Scan for the cell matching the given text and deliver its (X, Y) coordinate at center. 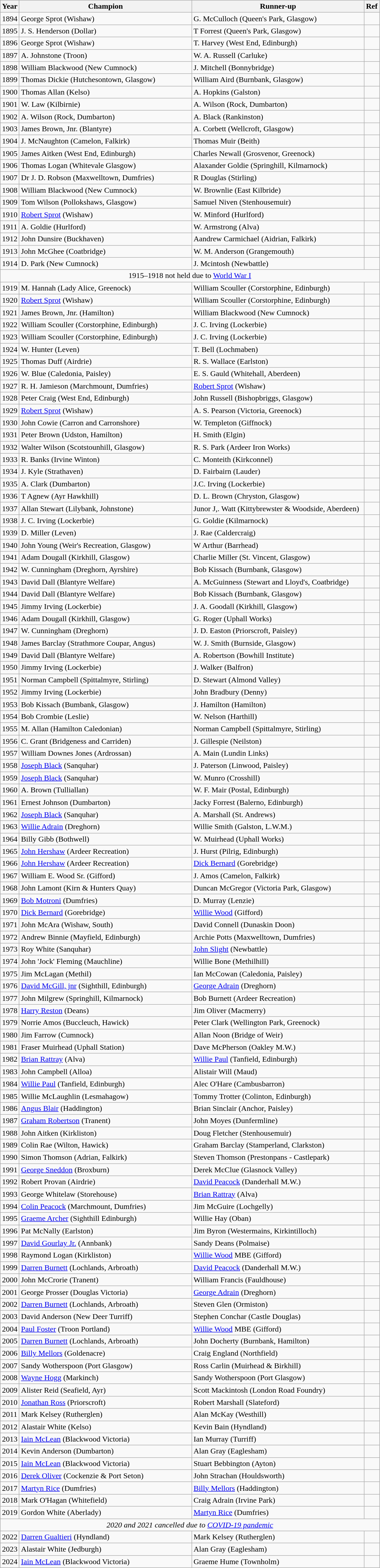
2019 (10, 1512)
1983 (10, 1072)
2000 (10, 1280)
Bob Crombie (Leslie) (106, 716)
R Douglas (Stirling) (278, 178)
1894 (10, 19)
2006 (10, 1353)
1930 (10, 423)
1895 (10, 31)
1896 (10, 43)
1971 (10, 925)
John Bradbury (Denny) (278, 692)
W. M. Anderson (Grangemouth) (278, 251)
1922 (10, 325)
William Francis (Fauldhouse) (278, 1280)
1995 (10, 1219)
A. Johnstone (Troon) (106, 55)
A. Goldie (Hurlford) (106, 227)
D. Murray (Lenzie) (278, 900)
Archie Potts (Maxwelltown, Dumfries) (278, 937)
1909 (10, 202)
Sandy Deans (Polmaise) (278, 1243)
Mark O'Hagan (Whitefield) (106, 1500)
1921 (10, 312)
2012 (10, 1427)
1981 (10, 1047)
Craig England (Northfield) (278, 1353)
1998 (10, 1255)
Peter Brown (Udston, Hamilton) (106, 435)
Walter Wilson (Scotstounhill, Glasgow) (106, 447)
1931 (10, 435)
W. Templeton (Giffnock) (278, 423)
Ernest Johnson (Dumbarton) (106, 802)
Derek Oliver (Cockenzie & Port Seton) (106, 1476)
W. Hunter (Leven) (106, 349)
Fraser Muirhead (Uphall Station) (106, 1047)
1960 (10, 790)
Jim Farrow (Cumnock) (106, 1035)
David Gourlay Jr. (Annbank) (106, 1243)
Roy White (Sanquhar) (106, 949)
Willie Adrain (Dreghorn) (106, 827)
John McGhee (Coatbridge) (106, 251)
James Brown, Jnr. (Blantyre) (106, 129)
W. Cunningham (Dreghorn) (106, 631)
1919 (10, 288)
John Aitken (Kirkliston) (106, 1133)
1947 (10, 631)
William Downes Jones (Ardrossan) (106, 753)
W. Cunningham (Dreghorn, Ayrshire) (106, 570)
1961 (10, 802)
Peter Craig (West End, Edinburgh) (106, 398)
Willie Wood (Gifford) (278, 912)
Bob Kissach (Bumbank, Glasgow) (106, 704)
Scott Mackintosh (London Road Foundry) (278, 1390)
1989 (10, 1145)
1974 (10, 962)
Charles Newall (Grosvenor, Greenock) (278, 153)
W. Munro (Crosshill) (278, 778)
Thomas Dickie (Hutchesontown, Glasgow) (106, 80)
1973 (10, 949)
1990 (10, 1158)
1910 (10, 215)
C. Monteith (Kirkconnel) (278, 459)
1949 (10, 655)
H. Smith (Elgin) (278, 435)
1913 (10, 251)
Tommy Trotter (Colinton, Edinburgh) (278, 1096)
1943 (10, 582)
1999 (10, 1268)
2008 (10, 1378)
1966 (10, 863)
Andrew Binnie (Mayfield, Edinburgh) (106, 937)
Kevin Bain (Hyndland) (278, 1427)
William Aird (Burnbank, Glasgow) (278, 80)
Graeme Hume (Townholm) (278, 1562)
1979 (10, 1023)
W. A. Russell (Carluke) (278, 55)
John Russell (Bishopbriggs, Glasgow) (278, 398)
Colin Peacock (Marchmount, Dumfries) (106, 1206)
R. S. Wallace (Earlston) (278, 362)
2003 (10, 1316)
J. Hurst (Pilrig, Edinburgh) (278, 851)
2004 (10, 1329)
David McGill, jnr (Sighthill, Edinburgh) (106, 986)
Pat McNally (Earlston) (106, 1231)
Ross Carlin (Muirhead & Birkhill) (278, 1366)
Dr J. D. Robson (Maxwelltown, Dumfries) (106, 178)
Aandrew Carmichael (Aidrian, Falkirk) (278, 239)
1904 (10, 141)
Kevin Anderson (Dumbarton) (106, 1451)
1942 (10, 570)
Allan Stewart (Lilybank, Johnstone) (106, 508)
T. Bell (Lochmaben) (278, 349)
1945 (10, 606)
2023 (10, 1549)
James Brown, Jnr. (Hamilton) (106, 312)
Willie McLaughlin (Lesmahagow) (106, 1096)
D. L. Brown (Chryston, Glasgow) (278, 496)
1950 (10, 668)
Robert Provan (Airdrie) (106, 1182)
John McAra (Wishaw, South) (106, 925)
1965 (10, 851)
1939 (10, 533)
J.C. Irving (Lockerbie) (278, 484)
1940 (10, 545)
John Strachan (Houldsworth) (278, 1476)
T. Harvey (West End, Edinburgh) (278, 43)
George Prosser (Douglas Victoria) (106, 1292)
W. Law (Kilbirnie) (106, 104)
1932 (10, 447)
J. McNaughton (Camelon, Falkirk) (106, 141)
Thomas Allan (Kelso) (106, 92)
1967 (10, 876)
1987 (10, 1121)
1936 (10, 496)
1944 (10, 594)
1907 (10, 178)
1925 (10, 362)
W. Nelson (Harthill) (278, 716)
Willie Hay (Oban) (278, 1219)
1970 (10, 912)
1956 (10, 741)
Gordon White (Aberlady) (106, 1512)
Robert Marshall (Slateford) (278, 1402)
M. Hannah (Lady Alice, Greenock) (106, 288)
M. Allan (Hamilton Caledonian) (106, 729)
2020 and 2021 cancelled due to COVID-19 pandemic (190, 1525)
Derek McClue (Glasnock Valley) (278, 1170)
J. Mitchell (Bonnybridge) (278, 68)
James Aitken (West End, Edinburgh) (106, 153)
G. McCulloch (Queen's Park, Glasgow) (278, 19)
Brian Sinclair (Anchor, Paisley) (278, 1108)
1975 (10, 974)
1901 (10, 104)
1993 (10, 1194)
1957 (10, 753)
John Slight (Newbattle) (278, 949)
1978 (10, 1010)
Alastair White (Kelso) (106, 1427)
T Forrest (Queen's Park, Glasgow) (278, 31)
A. McGuinness (Stewart and Lloyd's, Coatbridge) (278, 582)
1898 (10, 68)
Colin Rae (Wilton, Hawick) (106, 1145)
Billy Mellors (Goldenacre) (106, 1353)
David Anderson (New Deer Turriff) (106, 1316)
William E. Wood Sr. (Gifford) (106, 876)
John 'Jock' Fleming (Mauchline) (106, 962)
1915–1918 not held due to World War I (190, 276)
1985 (10, 1096)
Ian McCowan (Caledonia, Paisley) (278, 974)
Thomas Duff (Airdrie) (106, 362)
2009 (10, 1390)
Simon Thomson (Adrian, Falkirk) (106, 1158)
George Whitelaw (Storehouse) (106, 1194)
J. Mcintosh (Newbattle) (278, 263)
Jacky Forrest (Balerno, Edinburgh) (278, 802)
Graeme Archer (Sighthill Edinburgh) (106, 1219)
G. Roger (Uphall Works) (278, 619)
2001 (10, 1292)
R. S. Park (Ardeer Iron Works) (278, 447)
D. Stewart (Almond Valley) (278, 680)
Steven Thomson (Prestonpans - Castlepark) (278, 1158)
Raymond Logan (Kirkliston) (106, 1255)
Alistair Will (Maud) (278, 1072)
Junor J,. Watt (Kittybrewster & Woodside, Aberdeen) (278, 508)
John McCrorie (Tranent) (106, 1280)
1929 (10, 410)
Runner-up (278, 6)
John Milgrew (Springhill, Kilmarnock) (106, 998)
J. Gillespie (Neilston) (278, 741)
W. Minford (Hurlford) (278, 215)
J. D. Easton (Priorscroft, Paisley) (278, 631)
1991 (10, 1170)
Darren Gualtieri (Hyndland) (106, 1537)
Alan McKay (Westhill) (278, 1415)
2017 (10, 1488)
Harry Reston (Deans) (106, 1010)
Peter Clark (Wellington Park, Greenock) (278, 1023)
2022 (10, 1537)
Willie Smith (Galston, L.W.M.) (278, 827)
1980 (10, 1035)
1977 (10, 998)
1935 (10, 484)
1963 (10, 827)
Duncan McGregor (Victoria Park, Glasgow) (278, 888)
W. Muirhead (Uphall Works) (278, 839)
A. Hopkins (Galston) (278, 92)
A. Brown (Tulliallan) (106, 790)
Jim Oliver (Macmerry) (278, 1010)
Norrie Amos (Buccleuch, Hawick) (106, 1023)
Graham Barclay (Stamperland, Clarkston) (278, 1145)
Samuel Niven (Stenhousemuir) (278, 202)
John Docherty (Burnbank, Hamilton) (278, 1341)
1986 (10, 1108)
1958 (10, 766)
John Dunsire (Buckhaven) (106, 239)
1914 (10, 263)
W. J. Smith (Burnside, Glasgow) (278, 643)
1903 (10, 129)
1984 (10, 1084)
C. Grant (Bridgeness and Carriden) (106, 741)
J. Hamilton (Hamilton) (278, 704)
J. S. Henderson (Dollar) (106, 31)
1941 (10, 558)
1926 (10, 374)
2005 (10, 1341)
Doug Fletcher (Stenhousemuir) (278, 1133)
2010 (10, 1402)
Billy Mellors (Haddington) (278, 1488)
1897 (10, 55)
R. H. Jamieson (Marchmount, Dumfries) (106, 386)
D. Fairbairn (Lauder) (278, 472)
1996 (10, 1231)
John Moyes (Dunfermline) (278, 1121)
Jim McGuire (Lochgelly) (278, 1206)
W. Blue (Caledonia, Paisley) (106, 374)
W. Brownlie (East Kilbride) (278, 190)
2007 (10, 1366)
1994 (10, 1206)
1924 (10, 349)
2016 (10, 1476)
1902 (10, 116)
Paul Foster (Troon Portland) (106, 1329)
Alastair White (Jedburgh) (106, 1549)
A. Black (Rankinston) (278, 116)
1911 (10, 227)
John Lamont (Kirn & Hunters Quay) (106, 888)
1908 (10, 190)
Ref (372, 6)
1934 (10, 472)
Bob Burnett (Ardeer Recreation) (278, 998)
Ian Murray (Turriff) (278, 1439)
Stephen Conchar (Castle Douglas) (278, 1316)
1954 (10, 716)
J. Walker (Balfron) (278, 668)
Thomas Muir (Beith) (278, 141)
R. Banks (Irvine Winton) (106, 459)
1937 (10, 508)
1905 (10, 153)
D. Park (New Cumnock) (106, 263)
Jim McLagan (Methil) (106, 974)
1951 (10, 680)
1912 (10, 239)
1952 (10, 692)
D. Miller (Leven) (106, 533)
1992 (10, 1182)
A. Main (Lundin Links) (278, 753)
Wayne Hogg (Markinch) (106, 1378)
George Sneddon (Broxburn) (106, 1170)
J. A. Goodall (Kirkhill, Glasgow) (278, 606)
Willie Bone (Methilhill) (278, 962)
John Cowie (Carron and Carronshore) (106, 423)
James Barclay (Strathmore Coupar, Angus) (106, 643)
1946 (10, 619)
Charlie Miller (St. Vincent, Glasgow) (278, 558)
John Campbell (Alloa) (106, 1072)
1938 (10, 521)
1953 (10, 704)
1923 (10, 337)
Angus Blair (Haddington) (106, 1108)
Allan Noon (Bridge of Weir) (278, 1035)
T Agnew (Ayr Hawkhill) (106, 496)
1899 (10, 80)
David Connell (Dunaskin Doon) (278, 925)
1906 (10, 166)
John Young (Weir's Recreation, Glasgow) (106, 545)
W Arthur (Barrhead) (278, 545)
J. Amos (Camelon, Falkirk) (278, 876)
1933 (10, 459)
J. Paterson (Linwood, Paisley) (278, 766)
Jonathan Ross (Priorscroft) (106, 1402)
Stuart Bebbington (Ayton) (278, 1463)
A. Corbett (Wellcroft, Glasgow) (278, 129)
Champion (106, 6)
Bob Motroni (Dumfries) (106, 900)
1900 (10, 92)
1972 (10, 937)
Tom Wilson (Pollokshaws, Glasgow) (106, 202)
2013 (10, 1439)
A. Robertson (Bowhill Institute) (278, 655)
1976 (10, 986)
Alec O'Hare (Cambusbarron) (278, 1084)
Alaxander Goldie (Springhill, Kilmarnock) (278, 166)
2011 (10, 1415)
A. Clark (Dumbarton) (106, 484)
Graham Robertson (Tranent) (106, 1121)
Jim Byron (Westermains, Kirkintilloch) (278, 1231)
2014 (10, 1451)
A. S. Pearson (Victoria, Greenock) (278, 410)
E. S. Gauld (Whitehall, Aberdeen) (278, 374)
Alister Reid (Seafield, Ayr) (106, 1390)
1948 (10, 643)
Billy Gibb (Bothwell) (106, 839)
W. F. Mair (Postal, Edinburgh) (278, 790)
1997 (10, 1243)
1928 (10, 398)
1968 (10, 888)
1927 (10, 386)
1964 (10, 839)
Year (10, 6)
1955 (10, 729)
1969 (10, 900)
1982 (10, 1059)
2002 (10, 1304)
Craig Adrain (Irvine Park) (278, 1500)
A. Marshall (St. Andrews) (278, 815)
J. Kyle (Strathaven) (106, 472)
1962 (10, 815)
Steven Glen (Ormiston) (278, 1304)
Thomas Logan (Whitevale Glasgow) (106, 166)
G. Goldie (Kilmarnock) (278, 521)
1959 (10, 778)
1988 (10, 1133)
Dave McPherson (Oakley M.W.) (278, 1047)
J. Rae (Caldercraig) (278, 533)
2024 (10, 1562)
1920 (10, 300)
2018 (10, 1500)
W. Armstrong (Alva) (278, 227)
2015 (10, 1463)
